Return [X, Y] of the center of cell containing provided text 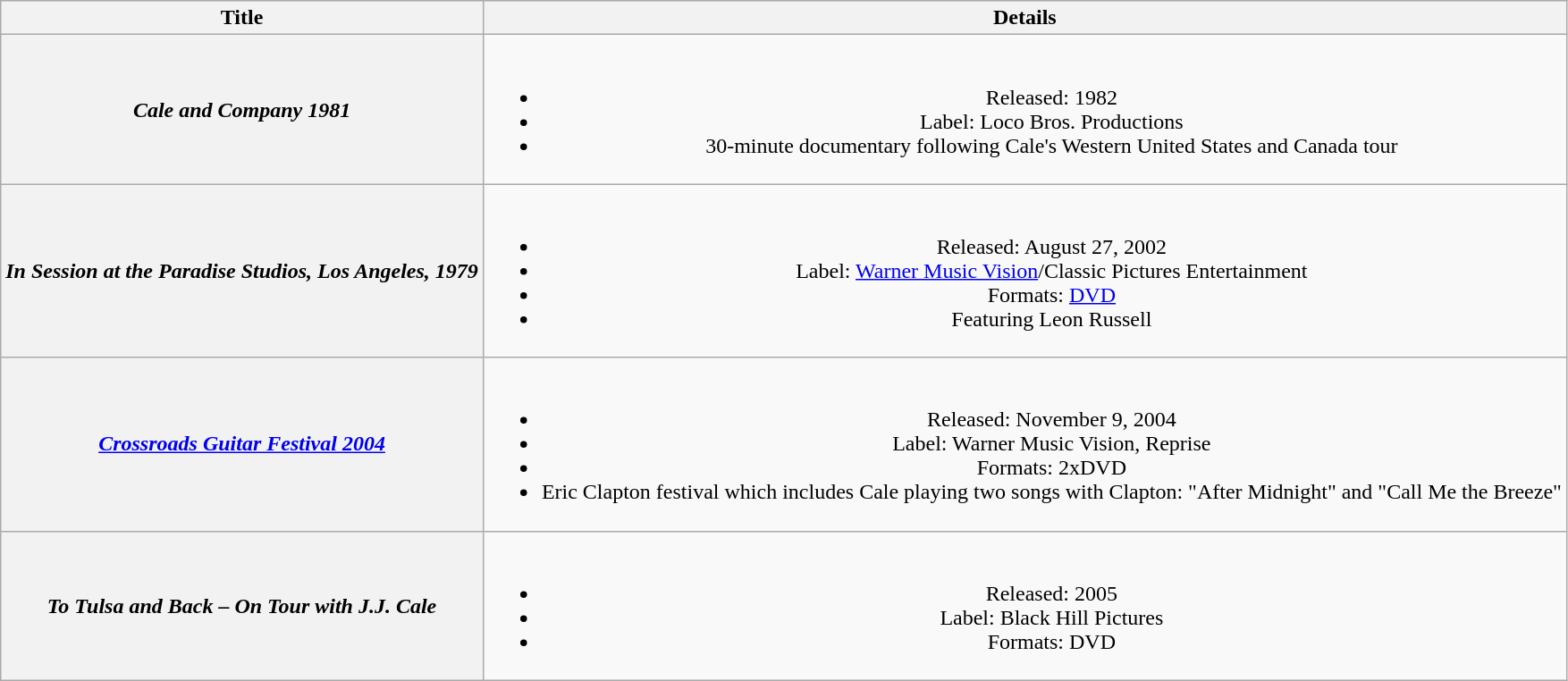
Released: August 27, 2002Label: Warner Music Vision/Classic Pictures EntertainmentFormats: DVDFeaturing Leon Russell [1024, 271]
Crossroads Guitar Festival 2004 [242, 444]
Released: 2005Label: Black Hill PicturesFormats: DVD [1024, 606]
Cale and Company 1981 [242, 109]
To Tulsa and Back – On Tour with J.J. Cale [242, 606]
Details [1024, 18]
In Session at the Paradise Studios, Los Angeles, 1979 [242, 271]
Title [242, 18]
Released: 1982Label: Loco Bros. Productions30-minute documentary following Cale's Western United States and Canada tour [1024, 109]
